Determine the (x, y) coordinate at the center of the cell enclosing the given text.  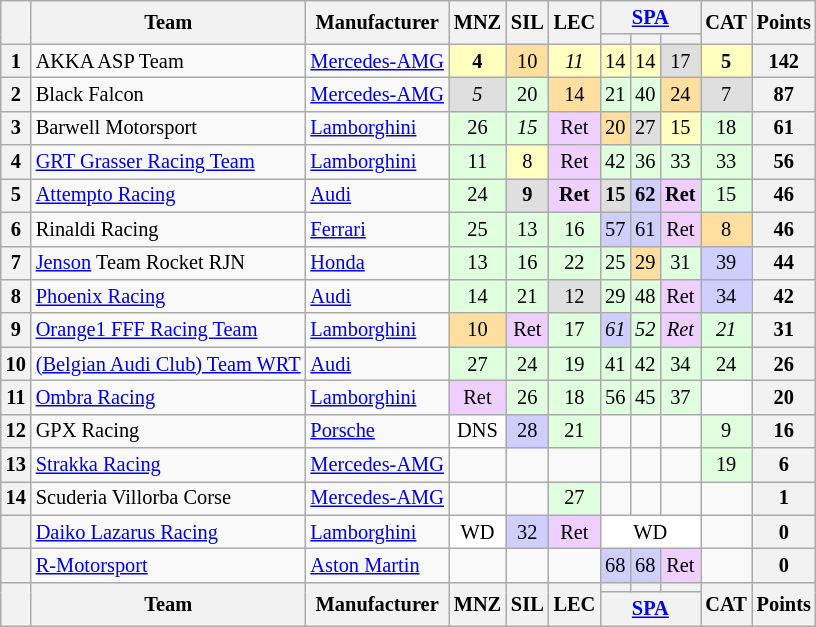
AKKA ASP Team (168, 61)
R-Motorsport (168, 565)
Barwell Motorsport (168, 128)
GPX Racing (168, 431)
37 (680, 397)
28 (528, 431)
Attempto Racing (168, 195)
41 (615, 364)
3 (16, 128)
2 (16, 94)
Orange1 FFF Racing Team (168, 330)
DNS (478, 431)
Phoenix Racing (168, 296)
45 (645, 397)
62 (645, 195)
Scuderia Villorba Corse (168, 498)
Ombra Racing (168, 397)
GRT Grasser Racing Team (168, 162)
36 (645, 162)
57 (615, 229)
142 (784, 61)
Jenson Team Rocket RJN (168, 263)
Daiko Lazarus Racing (168, 532)
39 (726, 263)
32 (528, 532)
87 (784, 94)
48 (645, 296)
Black Falcon (168, 94)
Porsche (378, 431)
Honda (378, 263)
(Belgian Audi Club) Team WRT (168, 364)
Aston Martin (378, 565)
22 (575, 263)
Strakka Racing (168, 465)
Rinaldi Racing (168, 229)
52 (645, 330)
Ferrari (378, 229)
40 (645, 94)
44 (784, 263)
